Detect which cell encompasses the target text, then output its (x, y) center coordinate. 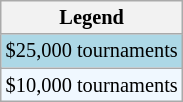
$25,000 tournaments (92, 51)
$10,000 tournaments (92, 85)
Legend (92, 17)
